Return (X, Y) of the center of cell containing provided text 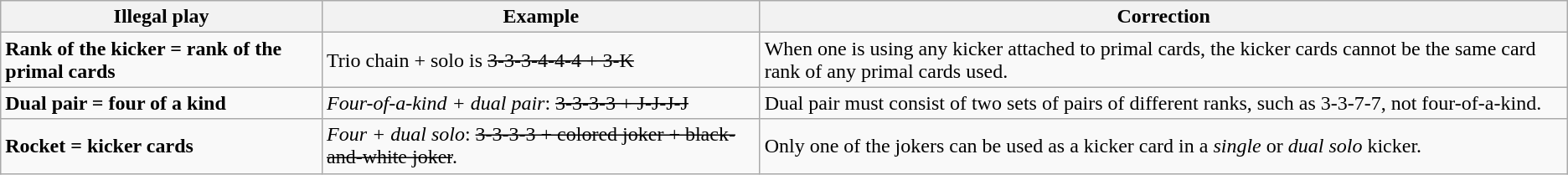
Four-of-a-kind + dual pair: 3-3-3-3 + J-J-J-J (541, 103)
Illegal play (162, 17)
Rank of the kicker = rank of the primal cards (162, 60)
Only one of the jokers can be used as a kicker card in a single or dual solo kicker. (1163, 146)
Four + dual solo: 3-3-3-3 + colored joker + black-and-white joker. (541, 146)
When one is using any kicker attached to primal cards, the kicker cards cannot be the same card rank of any primal cards used. (1163, 60)
Trio chain + solo is 3-3-3-4-4-4 + 3-K (541, 60)
Dual pair must consist of two sets of pairs of different ranks, such as 3-3-7-7, not four-of-a-kind. (1163, 103)
Dual pair = four of a kind (162, 103)
Example (541, 17)
Correction (1163, 17)
Rocket = kicker cards (162, 146)
